Search for the cell housing the specified text and yield its (x, y) center coordinate. 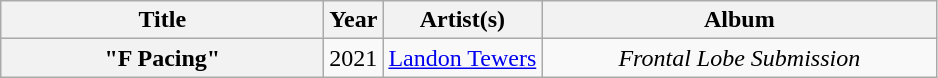
2021 (354, 58)
Album (740, 20)
Frontal Lobe Submission (740, 58)
Title (162, 20)
Year (354, 20)
Artist(s) (462, 20)
"F Pacing" (162, 58)
Landon Tewers (462, 58)
